Find where the given text appears and provide that cell's center as [x, y] coordinate. 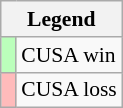
Legend [62, 19]
CUSA win [69, 55]
CUSA loss [69, 90]
